Determine the [x, y] coordinate at the center of the cell enclosing the given text.  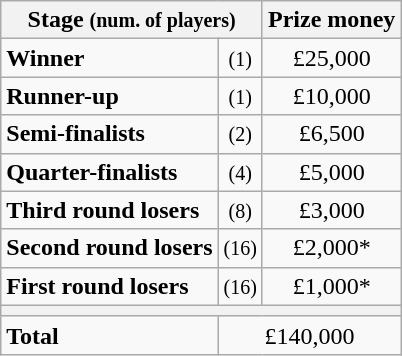
Second round losers [110, 248]
Total [110, 335]
£1,000* [331, 286]
Runner-up [110, 96]
Prize money [331, 20]
First round losers [110, 286]
£25,000 [331, 58]
Third round losers [110, 210]
(4) [240, 172]
£6,500 [331, 134]
£10,000 [331, 96]
£3,000 [331, 210]
(8) [240, 210]
(2) [240, 134]
Winner [110, 58]
Stage (num. of players) [132, 20]
Semi-finalists [110, 134]
£2,000* [331, 248]
£140,000 [310, 335]
Quarter-finalists [110, 172]
£5,000 [331, 172]
